Return [X, Y] of the center of cell containing provided text 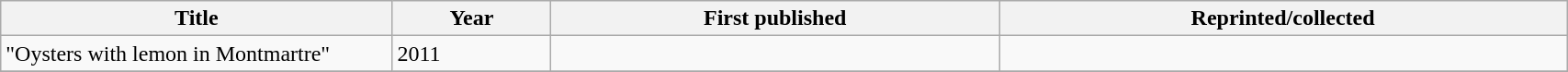
"Oysters with lemon in Montmartre" [197, 54]
Year [472, 18]
2011 [472, 54]
Title [197, 18]
First published [775, 18]
Reprinted/collected [1283, 18]
